For the text-containing cell, return its midpoint in (X, Y) coordinate format. 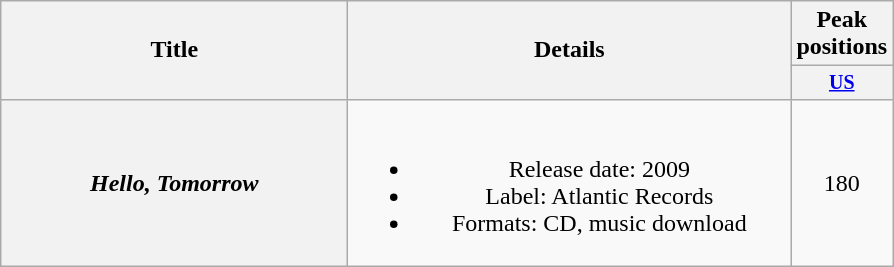
Peak positions (842, 34)
Hello, Tomorrow (174, 182)
Title (174, 50)
Release date: 2009Label: Atlantic RecordsFormats: CD, music download (570, 182)
US (842, 82)
180 (842, 182)
Details (570, 50)
